Extract the (x, y) coordinate from the center of the cell holding the provided text.  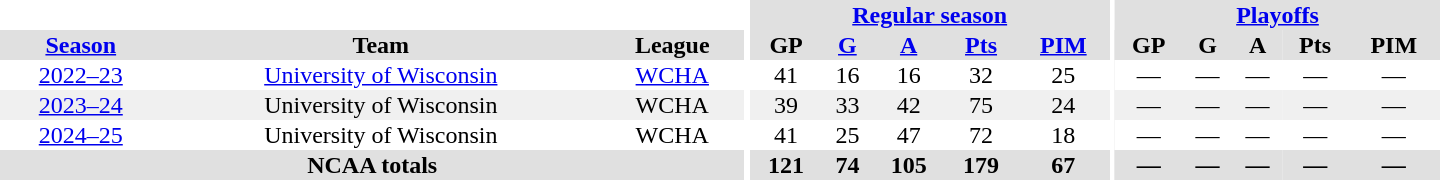
121 (786, 165)
75 (981, 105)
2022–23 (81, 75)
32 (981, 75)
Team (382, 45)
42 (908, 105)
NCAA totals (372, 165)
179 (981, 165)
39 (786, 105)
2024–25 (81, 135)
Playoffs (1278, 15)
2023–24 (81, 105)
League (672, 45)
72 (981, 135)
Regular season (930, 15)
24 (1063, 105)
67 (1063, 165)
33 (847, 105)
47 (908, 135)
105 (908, 165)
Season (81, 45)
18 (1063, 135)
74 (847, 165)
